Pinpoint the cell where the given text exists, returning its (x, y) midpoint coordinate. 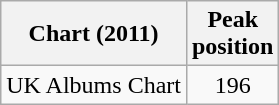
Peakposition (232, 34)
Chart (2011) (94, 34)
UK Albums Chart (94, 85)
196 (232, 85)
